Extract the (X, Y) coordinate from the center of the cell holding the provided text.  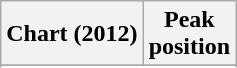
Chart (2012) (72, 34)
Peak position (189, 34)
